Extract the (x, y) coordinate from the center of the cell holding the provided text.  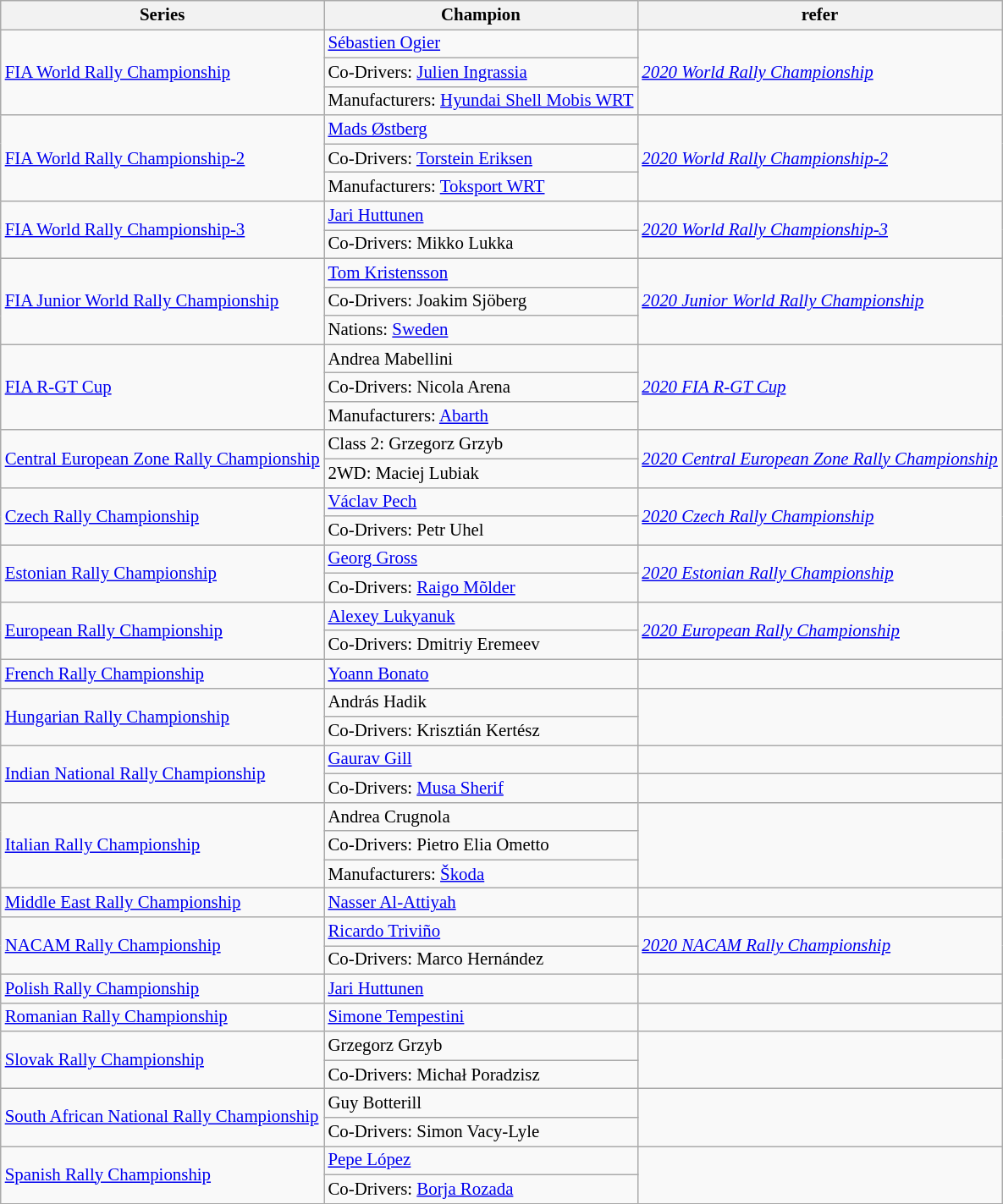
Nasser Al-Attiyah (481, 903)
Co-Drivers: Julien Ingrassia (481, 72)
Co-Drivers: Raigo Mõlder (481, 588)
Manufacturers: Toksport WRT (481, 187)
Hungarian Rally Championship (163, 717)
FIA World Rally Championship-2 (163, 158)
Middle East Rally Championship (163, 903)
Yoann Bonato (481, 673)
Pepe López (481, 1160)
FIA World Rally Championship (163, 72)
Guy Botterill (481, 1103)
Class 2: Grzegorz Grzyb (481, 444)
Co-Drivers: Joakim Sjöberg (481, 301)
Polish Rally Championship (163, 988)
2020 World Rally Championship (819, 72)
2020 FIA R-GT Cup (819, 388)
NACAM Rally Championship (163, 946)
Central European Zone Rally Championship (163, 459)
Co-Drivers: Mikko Lukka (481, 244)
Co-Drivers: Simon Vacy-Lyle (481, 1132)
Estonian Rally Championship (163, 574)
South African National Rally Championship (163, 1118)
Co-Drivers: Petr Uhel (481, 531)
Mads Østberg (481, 129)
Co-Drivers: Nicola Arena (481, 388)
Spanish Rally Championship (163, 1174)
2020 Junior World Rally Championship (819, 301)
Co-Drivers: Musa Sherif (481, 788)
Andrea Mabellini (481, 359)
Co-Drivers: Marco Hernández (481, 960)
Alexey Lukyanuk (481, 616)
Nations: Sweden (481, 330)
FIA Junior World Rally Championship (163, 301)
FIA World Rally Championship-3 (163, 230)
2020 World Rally Championship-2 (819, 158)
Georg Gross (481, 559)
FIA R-GT Cup (163, 388)
French Rally Championship (163, 673)
Simone Tempestini (481, 1017)
Tom Kristensson (481, 272)
Václav Pech (481, 502)
Co-Drivers: Michał Poradzisz (481, 1075)
Romanian Rally Championship (163, 1017)
Grzegorz Grzyb (481, 1046)
Indian National Rally Championship (163, 774)
Co-Drivers: Pietro Elia Ometto (481, 845)
2020 World Rally Championship-3 (819, 230)
Co-Drivers: Krisztián Kertész (481, 731)
2020 NACAM Rally Championship (819, 946)
Ricardo Triviño (481, 932)
Czech Rally Championship (163, 516)
2020 European Rally Championship (819, 630)
András Hadik (481, 702)
Andrea Crugnola (481, 816)
Manufacturers: Abarth (481, 415)
Manufacturers: Hyundai Shell Mobis WRT (481, 101)
Manufacturers: Škoda (481, 874)
Co-Drivers: Borja Rozada (481, 1189)
European Rally Championship (163, 630)
Slovak Rally Championship (163, 1060)
refer (819, 15)
2020 Estonian Rally Championship (819, 574)
Co-Drivers: Torstein Eriksen (481, 158)
Champion (481, 15)
Gaurav Gill (481, 760)
2020 Czech Rally Championship (819, 516)
Sébastien Ogier (481, 43)
Italian Rally Championship (163, 845)
Co-Drivers: Dmitriy Eremeev (481, 645)
Series (163, 15)
2WD: Maciej Lubiak (481, 473)
2020 Central European Zone Rally Championship (819, 459)
